Provide the (x, y) coordinate of the cell's center where the given text is located.  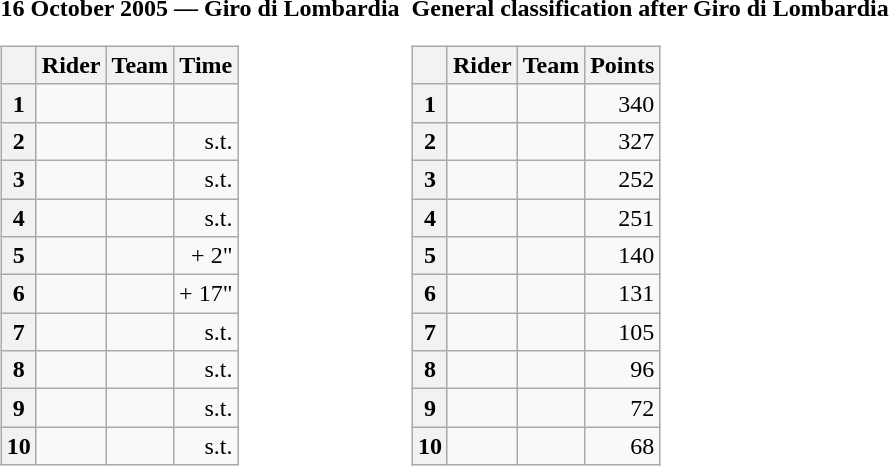
+ 2" (206, 256)
Points (622, 65)
68 (622, 446)
140 (622, 256)
96 (622, 370)
251 (622, 217)
+ 17" (206, 294)
252 (622, 179)
327 (622, 141)
105 (622, 332)
131 (622, 294)
340 (622, 103)
72 (622, 408)
Time (206, 65)
